Locate the cell with the specified text and output its [X, Y] center coordinate. 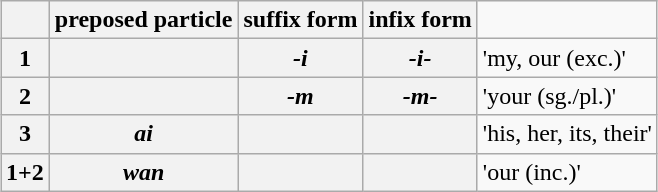
preposed particle [144, 20]
1 [26, 58]
'his, her, its, their' [567, 134]
'your (sg./pl.)' [567, 96]
-i [300, 58]
3 [26, 134]
-m- [420, 96]
suffix form [300, 20]
1+2 [26, 172]
'my, our (exc.)' [567, 58]
2 [26, 96]
ai [144, 134]
'our (inc.)' [567, 172]
wan [144, 172]
infix form [420, 20]
-i- [420, 58]
-m [300, 96]
